Find where the given text appears and provide that cell's center as [x, y] coordinate. 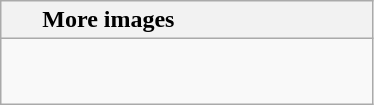
More images [186, 20]
